Search for the cell housing the specified text and yield its (x, y) center coordinate. 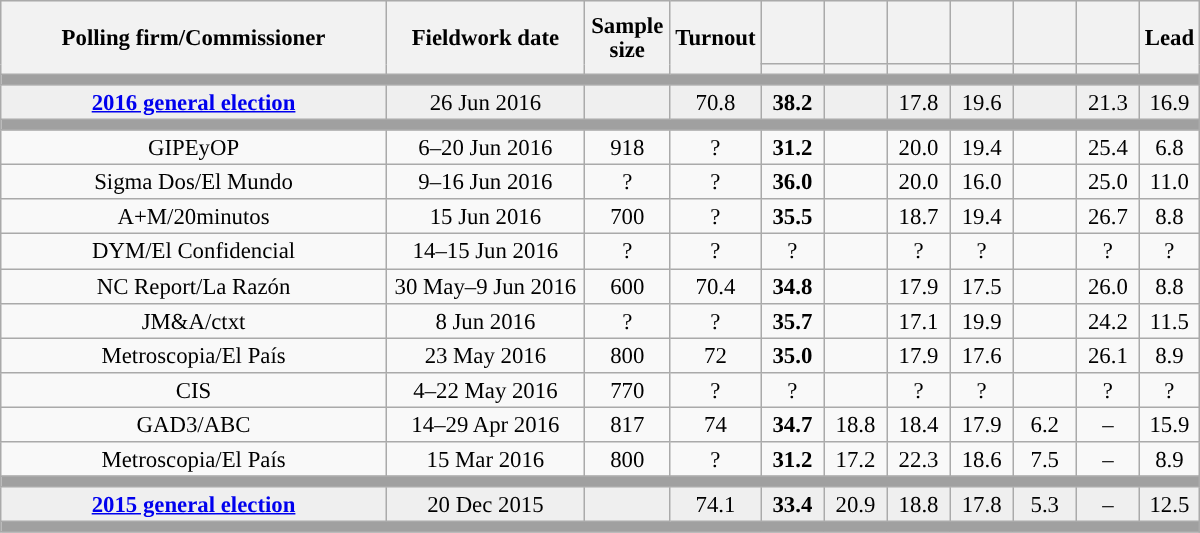
11.5 (1169, 320)
34.7 (792, 424)
Turnout (716, 38)
4–22 May 2016 (485, 390)
9–16 Jun 2016 (485, 182)
26 Jun 2016 (485, 102)
Polling firm/Commissioner (194, 38)
20 Dec 2015 (485, 504)
35.7 (792, 320)
25.0 (1108, 182)
700 (627, 218)
20.9 (856, 504)
74 (716, 424)
14–15 Jun 2016 (485, 252)
JM&A/ctxt (194, 320)
18.6 (982, 460)
17.1 (918, 320)
23 May 2016 (485, 356)
6.2 (1044, 424)
11.0 (1169, 182)
74.1 (716, 504)
GIPEyOP (194, 148)
14–29 Apr 2016 (485, 424)
Lead (1169, 38)
17.2 (856, 460)
17.5 (982, 286)
70.8 (716, 102)
16.9 (1169, 102)
6–20 Jun 2016 (485, 148)
18.4 (918, 424)
Sigma Dos/El Mundo (194, 182)
5.3 (1044, 504)
DYM/El Confidencial (194, 252)
770 (627, 390)
2016 general election (194, 102)
17.6 (982, 356)
Sample size (627, 38)
600 (627, 286)
A+M/20minutos (194, 218)
18.7 (918, 218)
15 Mar 2016 (485, 460)
22.3 (918, 460)
24.2 (1108, 320)
25.4 (1108, 148)
NC Report/La Razón (194, 286)
21.3 (1108, 102)
Fieldwork date (485, 38)
36.0 (792, 182)
72 (716, 356)
19.9 (982, 320)
30 May–9 Jun 2016 (485, 286)
26.7 (1108, 218)
33.4 (792, 504)
2015 general election (194, 504)
8 Jun 2016 (485, 320)
918 (627, 148)
6.8 (1169, 148)
16.0 (982, 182)
12.5 (1169, 504)
817 (627, 424)
35.0 (792, 356)
26.0 (1108, 286)
35.5 (792, 218)
15 Jun 2016 (485, 218)
26.1 (1108, 356)
34.8 (792, 286)
19.6 (982, 102)
15.9 (1169, 424)
GAD3/ABC (194, 424)
38.2 (792, 102)
70.4 (716, 286)
CIS (194, 390)
7.5 (1044, 460)
